Search for the cell housing the specified text and yield its [x, y] center coordinate. 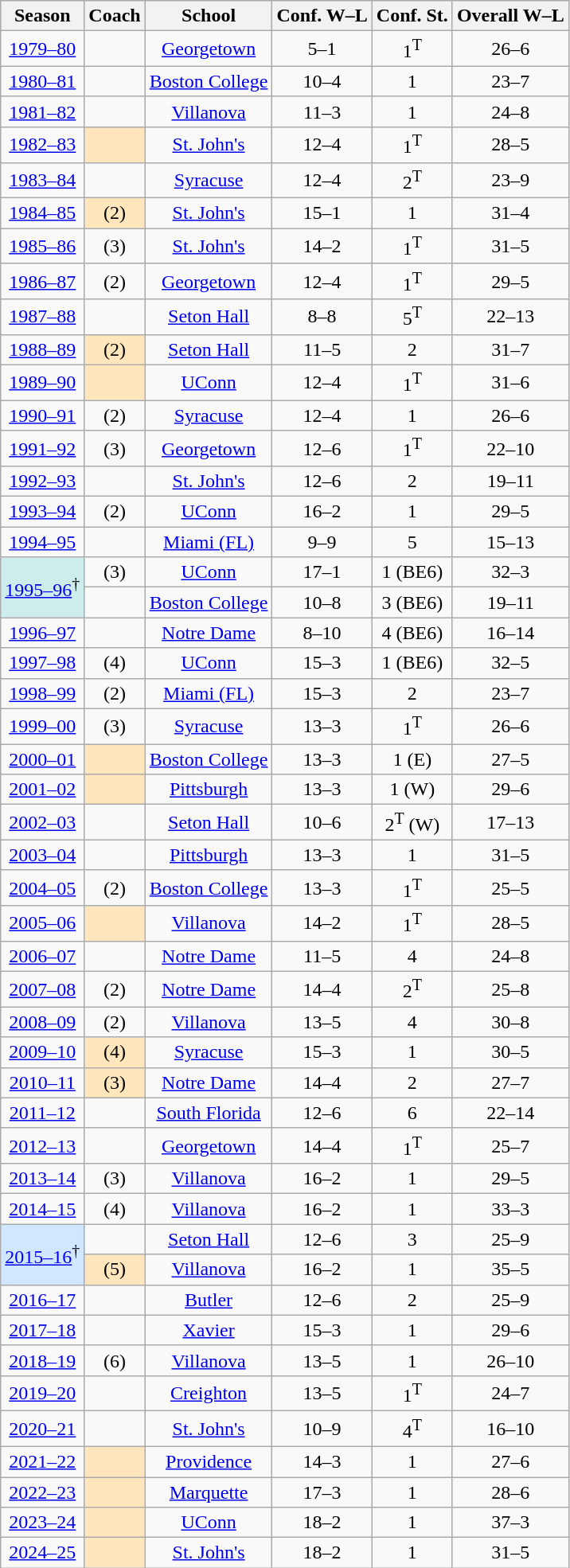
4 (BE6) [412, 633]
26–10 [510, 1360]
2014–15 [43, 1209]
10–8 [322, 603]
1994–95 [43, 542]
1985–86 [43, 247]
35–5 [510, 1270]
25–7 [510, 1146]
South Florida [209, 1113]
32–3 [510, 572]
School [209, 16]
17–1 [322, 572]
Overall W–L [510, 16]
14–3 [322, 1461]
10–9 [322, 1430]
1999–00 [43, 726]
1997–98 [43, 663]
30–5 [510, 1052]
Conf. W–L [322, 16]
Conf. St. [412, 16]
1983–84 [43, 180]
1986–87 [43, 282]
37–3 [510, 1523]
25–5 [510, 888]
17–3 [322, 1492]
1 (E) [412, 759]
33–3 [510, 1209]
2001–02 [43, 790]
(6) [115, 1360]
28–6 [510, 1492]
22–14 [510, 1113]
8–10 [322, 633]
1998–99 [43, 693]
2003–04 [43, 855]
1988–89 [43, 349]
9–9 [322, 542]
2007–08 [43, 990]
1993–94 [43, 512]
2020–21 [43, 1430]
3 (BE6) [412, 603]
31–4 [510, 213]
3 [412, 1239]
1989–90 [43, 382]
2023–24 [43, 1523]
1991–92 [43, 449]
1982–83 [43, 145]
8–8 [322, 317]
Coach [115, 16]
22–10 [510, 449]
2008–09 [43, 1022]
2006–07 [43, 956]
30–8 [510, 1022]
31–6 [510, 382]
2000–01 [43, 759]
1987–88 [43, 317]
(5) [115, 1270]
10–6 [322, 823]
17–13 [510, 823]
2011–12 [43, 1113]
5T [412, 317]
Butler [209, 1300]
1979–80 [43, 49]
6 [412, 1113]
5 [412, 542]
16–10 [510, 1430]
1995–96† [43, 587]
2017–18 [43, 1330]
5–1 [322, 49]
2012–13 [43, 1146]
15–13 [510, 542]
2021–22 [43, 1461]
2015–16† [43, 1254]
1 (W) [412, 790]
32–5 [510, 663]
Providence [209, 1461]
Xavier [209, 1330]
2022–23 [43, 1492]
4T [412, 1430]
1981–82 [43, 111]
2013–14 [43, 1179]
27–6 [510, 1461]
10–4 [322, 81]
15–1 [322, 213]
2024–25 [43, 1553]
25–8 [510, 990]
2016–17 [43, 1300]
24–7 [510, 1393]
1992–93 [43, 482]
1980–81 [43, 81]
23–9 [510, 180]
22–13 [510, 317]
2018–19 [43, 1360]
11–3 [322, 111]
1990–91 [43, 415]
2004–05 [43, 888]
27–7 [510, 1082]
2009–10 [43, 1052]
2019–20 [43, 1393]
27–5 [510, 759]
2002–03 [43, 823]
16–14 [510, 633]
2T (W) [412, 823]
1984–85 [43, 213]
2010–11 [43, 1082]
1996–97 [43, 633]
Season [43, 16]
Creighton [209, 1393]
Marquette [209, 1492]
2005–06 [43, 923]
31–7 [510, 349]
